Return [x, y] of the center of cell containing provided text 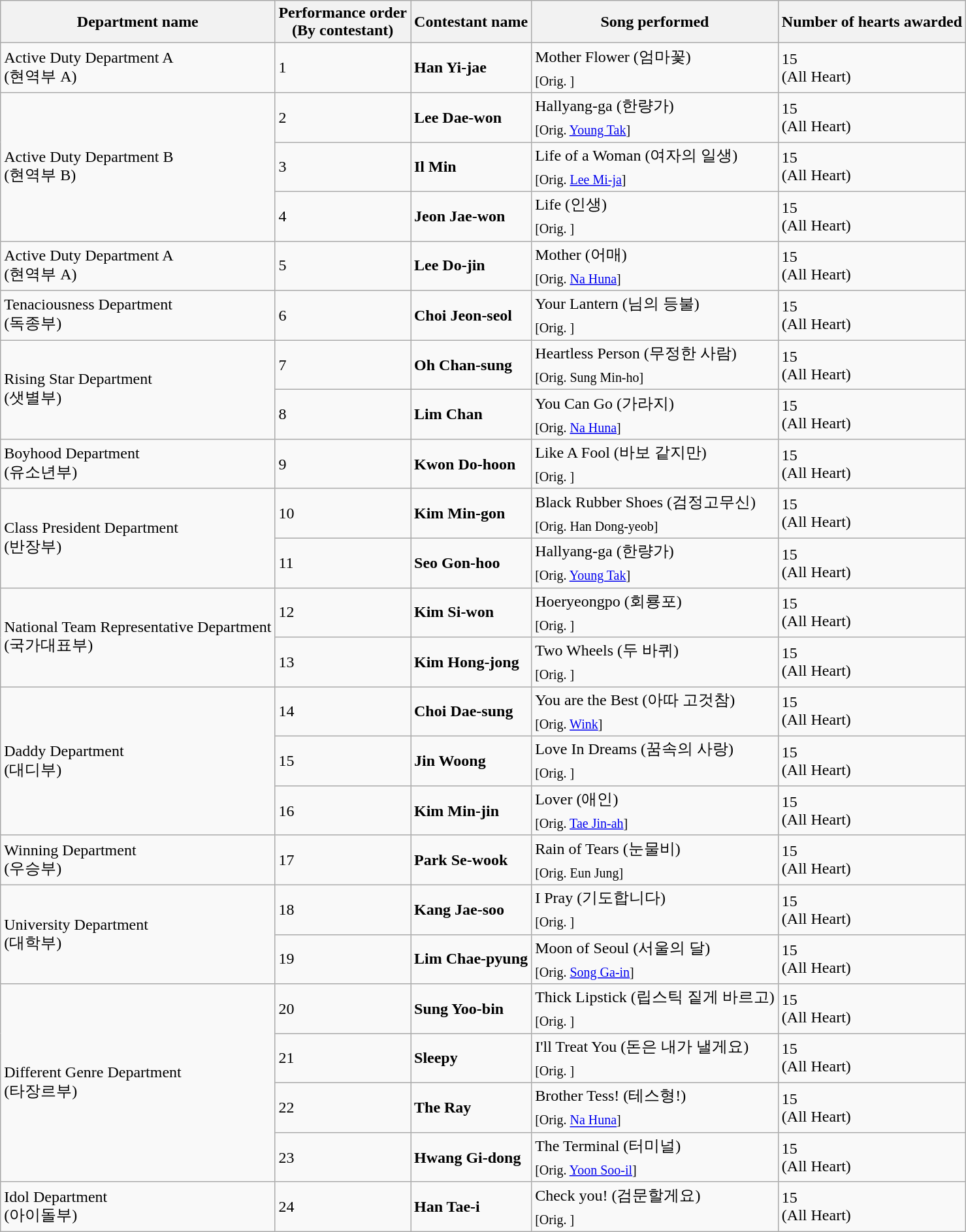
Kim Min-jin [470, 810]
Hoeryeongpo (회룡포)[Orig. ] [655, 612]
Active Duty Department B(현역부 B) [138, 167]
Daddy Department(대디부) [138, 761]
Oh Chan-sung [470, 365]
22 [343, 1108]
19 [343, 959]
Brother Tess! (테스형!)[Orig. Na Huna] [655, 1108]
The Terminal (터미널)[Orig. Yoon Soo-il] [655, 1157]
7 [343, 365]
23 [343, 1157]
You Can Go (가라지)[Orig. Na Huna] [655, 415]
4 [343, 216]
1 [343, 68]
You are the Best (아따 고것참)[Orig. Wink] [655, 712]
Lim Chan [470, 415]
Lee Dae-won [470, 118]
Number of hearts awarded [871, 22]
Mother Flower (엄마꽃)[Orig. ] [655, 68]
18 [343, 909]
Winning Department(우승부) [138, 860]
Your Lantern (님의 등불)[Orig. ] [655, 315]
Idol Department(아이돌부) [138, 1207]
Hwang Gi-dong [470, 1157]
8 [343, 415]
Lim Chae-pyung [470, 959]
21 [343, 1058]
Choi Dae-sung [470, 712]
16 [343, 810]
Different Genre Department(타장르부) [138, 1082]
Kim Hong-jong [470, 662]
Sleepy [470, 1058]
Kim Min-gon [470, 513]
Contestant name [470, 22]
Lover (애인)[Orig. Tae Jin-ah] [655, 810]
17 [343, 860]
Jeon Jae-won [470, 216]
6 [343, 315]
Seo Gon-hoo [470, 563]
Kwon Do-hoon [470, 464]
Sung Yoo-bin [470, 1009]
Performance order(By contestant) [343, 22]
Class President Department(반장부) [138, 538]
Life of a Woman (여자의 일생)[Orig. Lee Mi-ja] [655, 167]
Kang Jae-soo [470, 909]
Lee Do-jin [470, 266]
Han Yi-jae [470, 68]
13 [343, 662]
Han Tae-i [470, 1207]
Kim Si-won [470, 612]
Black Rubber Shoes (검정고무신)[Orig. Han Dong-yeob] [655, 513]
Il Min [470, 167]
Park Se-wook [470, 860]
14 [343, 712]
Check you! (검문할게요)[Orig. ] [655, 1207]
Two Wheels (두 바퀴)[Orig. ] [655, 662]
Like A Fool (바보 같지만)[Orig. ] [655, 464]
Choi Jeon-seol [470, 315]
Heartless Person (무정한 사람)[Orig. Sung Min-ho] [655, 365]
11 [343, 563]
Jin Woong [470, 761]
5 [343, 266]
20 [343, 1009]
15 [343, 761]
Department name [138, 22]
10 [343, 513]
2 [343, 118]
Love In Dreams (꿈속의 사랑)[Orig. ] [655, 761]
Song performed [655, 22]
Mother (어매)[Orig. Na Huna] [655, 266]
9 [343, 464]
Thick Lipstick (립스틱 짙게 바르고)[Orig. ] [655, 1009]
24 [343, 1207]
Moon of Seoul (서울의 달)[Orig. Song Ga-in] [655, 959]
The Ray [470, 1108]
3 [343, 167]
Life (인생)[Orig. ] [655, 216]
12 [343, 612]
National Team Representative Department (국가대표부) [138, 637]
Boyhood Department(유소년부) [138, 464]
University Department(대학부) [138, 934]
I Pray (기도합니다)[Orig. ] [655, 909]
I'll Treat You (돈은 내가 낼게요)[Orig. ] [655, 1058]
Rain of Tears (눈물비)[Orig. Eun Jung] [655, 860]
Rising Star Department(샛별부) [138, 390]
Tenaciousness Department(독종부) [138, 315]
